Detect which cell encompasses the target text, then output its [x, y] center coordinate. 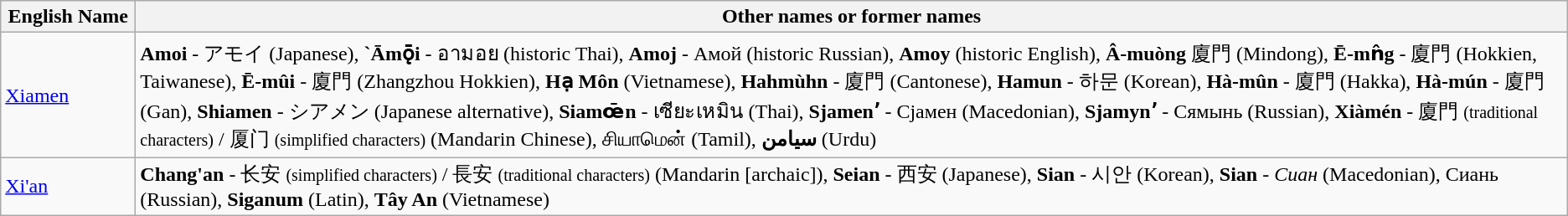
English Name [69, 17]
Other names or former names [851, 17]
Xiamen [69, 95]
Xi'an [69, 187]
